Identify which cell holds the provided text, then report its (x, y) central coordinate. 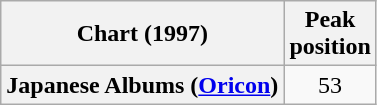
53 (330, 85)
Peakposition (330, 34)
Japanese Albums (Oricon) (142, 85)
Chart (1997) (142, 34)
